Pinpoint the cell where the given text exists, returning its [X, Y] midpoint coordinate. 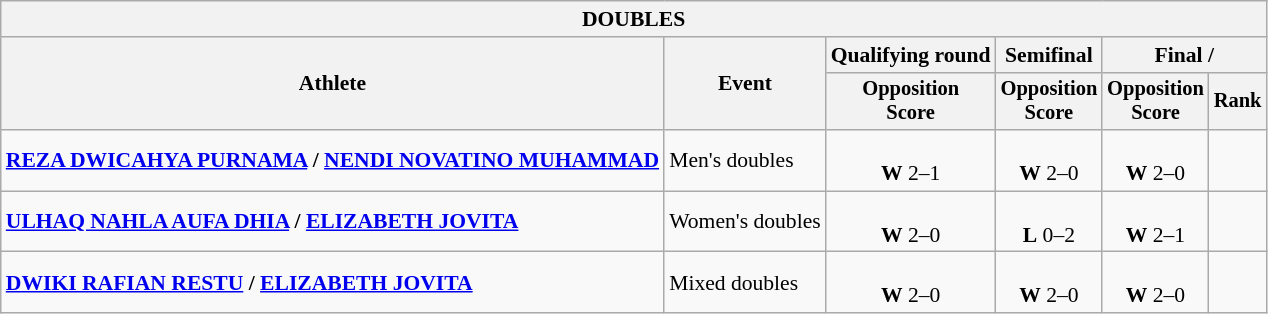
Men's doubles [745, 160]
Qualifying round [911, 55]
Semifinal [1050, 55]
Athlete [332, 84]
DWIKI RAFIAN RESTU / ELIZABETH JOVITA [332, 282]
Mixed doubles [745, 282]
Event [745, 84]
Final / [1184, 55]
L 0–2 [1050, 222]
DOUBLES [634, 19]
Rank [1238, 101]
ULHAQ NAHLA AUFA DHIA / ELIZABETH JOVITA [332, 222]
Women's doubles [745, 222]
REZA DWICAHYA PURNAMA / NENDI NOVATINO MUHAMMAD [332, 160]
